Extract the (X, Y) coordinate from the center of the cell holding the provided text.  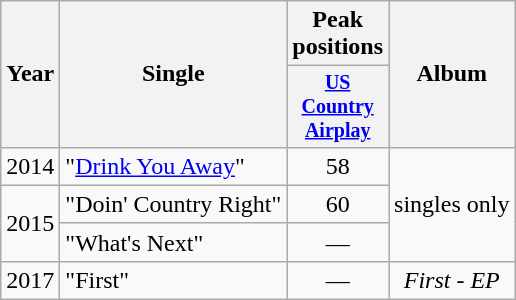
58 (338, 166)
"Drink You Away" (174, 166)
Peak positions (338, 34)
"Doin' Country Right" (174, 204)
Album (452, 74)
Year (30, 74)
2015 (30, 223)
"What's Next" (174, 242)
2017 (30, 280)
US Country Airplay (338, 106)
First - EP (452, 280)
2014 (30, 166)
singles only (452, 204)
Single (174, 74)
"First" (174, 280)
60 (338, 204)
